Return the [X, Y] coordinate for the center point of the cell that contains the specified text.  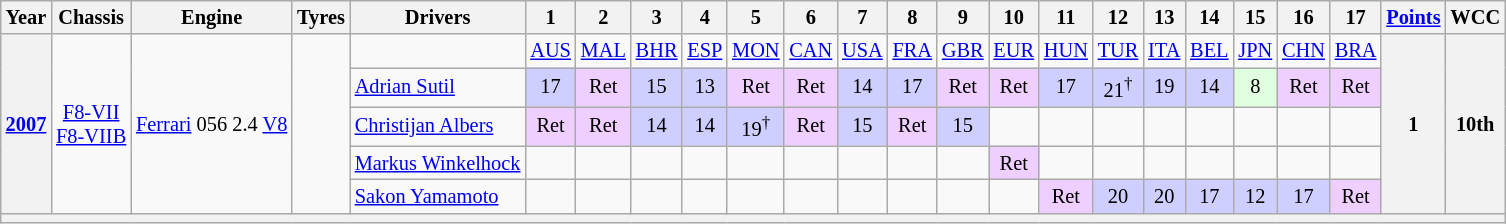
Markus Winkelhock [438, 163]
Ferrari 056 2.4 V8 [212, 124]
Points [1413, 17]
7 [862, 17]
19 [1164, 88]
WCC [1475, 17]
JPN [1255, 51]
MAL [604, 51]
Adrian Sutil [438, 88]
21† [1118, 88]
BHR [657, 51]
19† [756, 126]
Chassis [91, 17]
GBR [963, 51]
ITA [1164, 51]
9 [963, 17]
Drivers [438, 17]
6 [810, 17]
2 [604, 17]
4 [704, 17]
Christijan Albers [438, 126]
BRA [1356, 51]
11 [1066, 17]
ESP [704, 51]
2007 [26, 124]
CAN [810, 51]
5 [756, 17]
HUN [1066, 51]
Tyres [321, 17]
AUS [550, 51]
USA [862, 51]
FRA [912, 51]
EUR [1014, 51]
10th [1475, 124]
Year [26, 17]
3 [657, 17]
16 [1304, 17]
CHN [1304, 51]
F8-VIIF8-VIIB [91, 124]
BEL [1209, 51]
MON [756, 51]
Engine [212, 17]
TUR [1118, 51]
10 [1014, 17]
Sakon Yamamoto [438, 196]
